Determine the (x, y) coordinate at the center of the cell enclosing the given text.  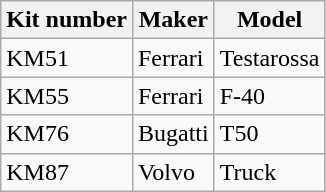
KM76 (67, 134)
Kit number (67, 20)
Bugatti (173, 134)
Testarossa (270, 58)
KM55 (67, 96)
Maker (173, 20)
Truck (270, 172)
F-40 (270, 96)
KM87 (67, 172)
Model (270, 20)
Volvo (173, 172)
T50 (270, 134)
KM51 (67, 58)
